From the cell containing the given text, extract its center point as [X, Y] coordinate. 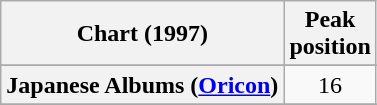
Peakposition [330, 34]
Japanese Albums (Oricon) [142, 85]
Chart (1997) [142, 34]
16 [330, 85]
